Provide the [X, Y] coordinate of the cell's center where the given text is located.  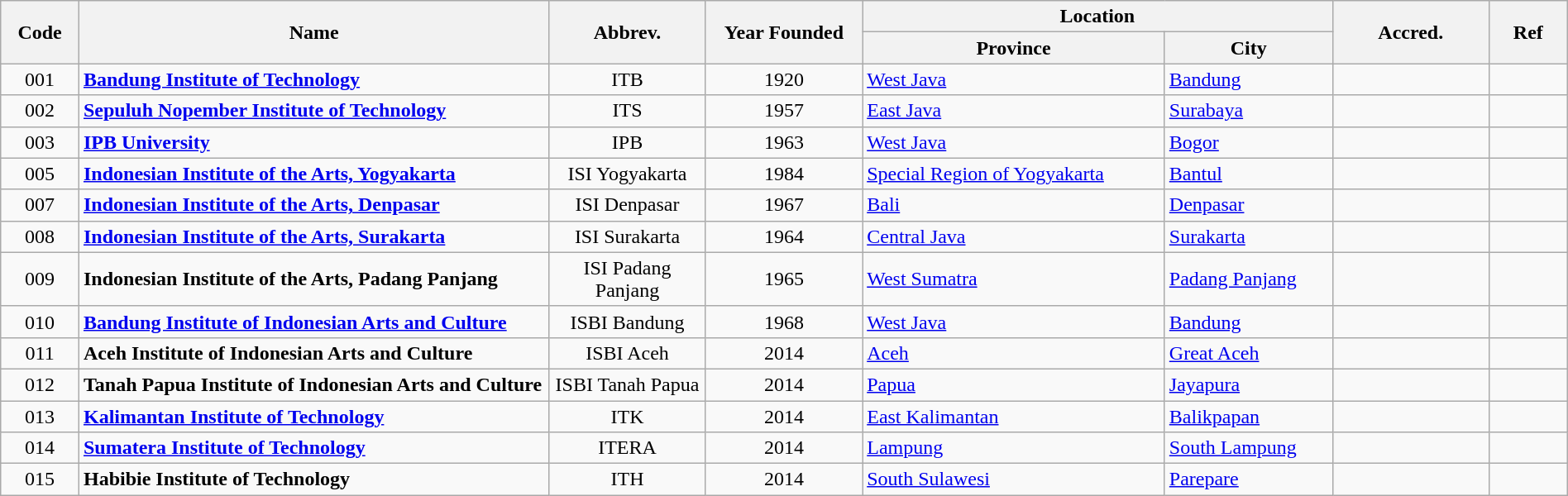
Kalimantan Institute of Technology [313, 416]
Location [1097, 17]
Great Aceh [1249, 353]
South Lampung [1249, 448]
015 [40, 479]
East Kalimantan [1014, 416]
010 [40, 322]
ITK [627, 416]
Aceh [1014, 353]
1964 [784, 236]
South Sulawesi [1014, 479]
Surabaya [1249, 111]
Padang Panjang [1249, 279]
001 [40, 79]
011 [40, 353]
Jayapura [1249, 384]
Sepuluh Nopember Institute of Technology [313, 111]
1967 [784, 205]
1984 [784, 174]
East Java [1014, 111]
1965 [784, 279]
Lampung [1014, 448]
ITS [627, 111]
Code [40, 32]
002 [40, 111]
009 [40, 279]
Accred. [1411, 32]
Year Founded [784, 32]
Bantul [1249, 174]
1963 [784, 142]
Abbrev. [627, 32]
ITB [627, 79]
Ref [1528, 32]
012 [40, 384]
Indonesian Institute of the Arts, Denpasar [313, 205]
1968 [784, 322]
Surakarta [1249, 236]
Indonesian Institute of the Arts, Padang Panjang [313, 279]
West Sumatra [1014, 279]
ITERA [627, 448]
Bandung Institute of Indonesian Arts and Culture [313, 322]
IPB [627, 142]
1920 [784, 79]
Papua [1014, 384]
Denpasar [1249, 205]
Central Java [1014, 236]
Tanah Papua Institute of Indonesian Arts and Culture [313, 384]
1957 [784, 111]
005 [40, 174]
City [1249, 48]
014 [40, 448]
IPB University [313, 142]
Aceh Institute of Indonesian Arts and Culture [313, 353]
Sumatera Institute of Technology [313, 448]
007 [40, 205]
ISBI Aceh [627, 353]
Habibie Institute of Technology [313, 479]
Bali [1014, 205]
Province [1014, 48]
013 [40, 416]
Indonesian Institute of the Arts, Yogyakarta [313, 174]
Bogor [1249, 142]
ISBI Tanah Papua [627, 384]
Parepare [1249, 479]
Name [313, 32]
ITH [627, 479]
Special Region of Yogyakarta [1014, 174]
Bandung Institute of Technology [313, 79]
ISI Padang Panjang [627, 279]
Balikpapan [1249, 416]
ISBI Bandung [627, 322]
008 [40, 236]
ISI Yogyakarta [627, 174]
003 [40, 142]
Indonesian Institute of the Arts, Surakarta [313, 236]
ISI Surakarta [627, 236]
ISI Denpasar [627, 205]
